Identify which cell holds the provided text, then report its [X, Y] central coordinate. 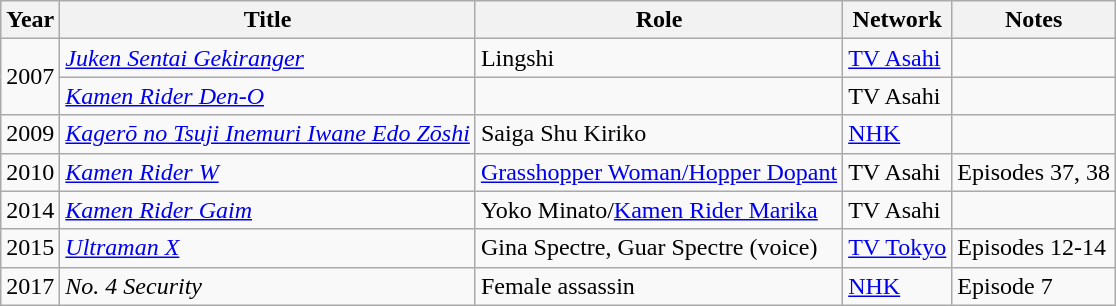
Episodes 37, 38 [1034, 172]
TV Tokyo [898, 248]
Kamen Rider Gaim [268, 210]
2007 [30, 77]
Gina Spectre, Guar Spectre (voice) [658, 248]
Grasshopper Woman/Hopper Dopant [658, 172]
Yoko Minato/Kamen Rider Marika [658, 210]
2015 [30, 248]
Notes [1034, 20]
Kamen Rider W [268, 172]
Juken Sentai Gekiranger [268, 58]
Title [268, 20]
Female assassin [658, 286]
Year [30, 20]
2009 [30, 134]
Network [898, 20]
Ultraman X [268, 248]
2010 [30, 172]
Episodes 12-14 [1034, 248]
Kamen Rider Den-O [268, 96]
Lingshi [658, 58]
Kagerō no Tsuji Inemuri Iwane Edo Zōshi [268, 134]
Episode 7 [1034, 286]
Role [658, 20]
2014 [30, 210]
Saiga Shu Kiriko [658, 134]
No. 4 Security [268, 286]
2017 [30, 286]
